Search for the cell housing the specified text and yield its (x, y) center coordinate. 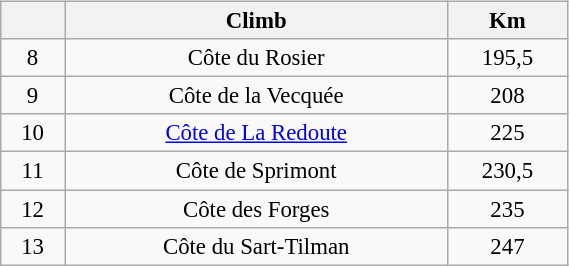
230,5 (507, 171)
Côte des Forges (256, 209)
Km (507, 21)
11 (32, 171)
235 (507, 209)
Côte de La Redoute (256, 133)
Côte du Rosier (256, 58)
Côte de Sprimont (256, 171)
247 (507, 246)
195,5 (507, 58)
9 (32, 96)
225 (507, 133)
12 (32, 209)
Côte du Sart-Tilman (256, 246)
10 (32, 133)
Climb (256, 21)
208 (507, 96)
Côte de la Vecquée (256, 96)
13 (32, 246)
8 (32, 58)
